Locate the cell with the specified text and output its (X, Y) center coordinate. 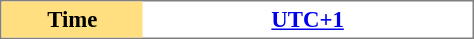
Time (72, 20)
UTC+1 (308, 20)
